Extract the (x, y) coordinate from the center of the cell holding the provided text.  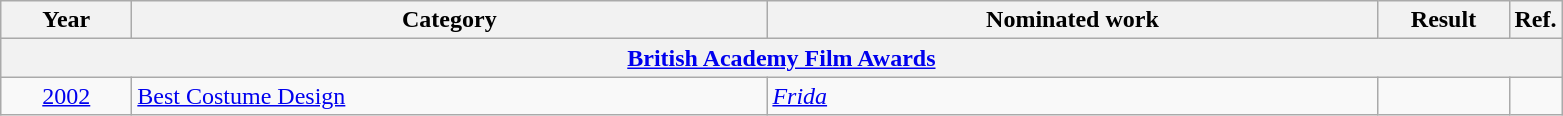
Result (1444, 20)
Nominated work (1072, 20)
Category (450, 20)
Year (66, 20)
Best Costume Design (450, 96)
Ref. (1536, 20)
2002 (66, 96)
British Academy Film Awards (782, 58)
Frida (1072, 96)
